Capture the cell that displays the provided text and extract its [X, Y] central coordinate. 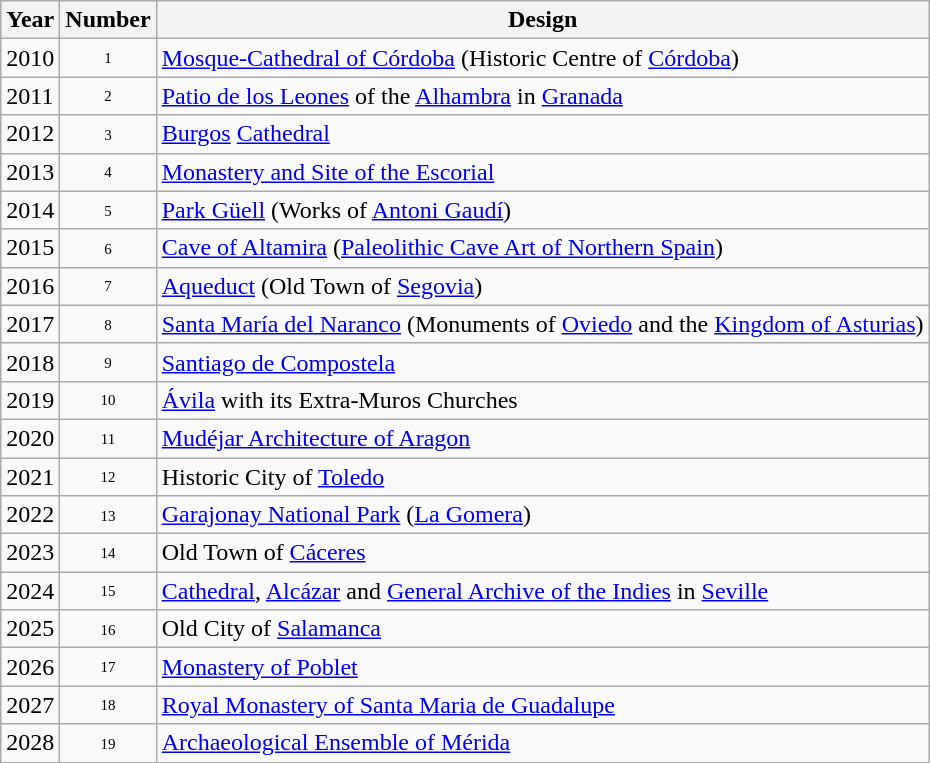
Santa María del Naranco (Monuments of Oviedo and the Kingdom of Asturias) [542, 324]
10 [108, 400]
2021 [30, 477]
Old Town of Cáceres [542, 553]
Number [108, 20]
Cathedral, Alcázar and General Archive of the Indies in Seville [542, 591]
2022 [30, 515]
16 [108, 629]
5 [108, 210]
3 [108, 134]
Historic City of Toledo [542, 477]
2016 [30, 286]
2020 [30, 438]
2015 [30, 248]
17 [108, 667]
Royal Monastery of Santa Maria de Guadalupe [542, 705]
Park Güell (Works of Antoni Gaudí) [542, 210]
2017 [30, 324]
2025 [30, 629]
Garajonay National Park (La Gomera) [542, 515]
Santiago de Compostela [542, 362]
Mosque-Cathedral of Córdoba (Historic Centre of Córdoba) [542, 58]
19 [108, 743]
15 [108, 591]
Burgos Cathedral [542, 134]
11 [108, 438]
12 [108, 477]
Cave of Altamira (Paleolithic Cave Art of Northern Spain) [542, 248]
Archaeological Ensemble of Mérida [542, 743]
18 [108, 705]
Year [30, 20]
Aqueduct (Old Town of Segovia) [542, 286]
1 [108, 58]
2011 [30, 96]
Ávila with its Extra-Muros Churches [542, 400]
2013 [30, 172]
14 [108, 553]
13 [108, 515]
Patio de los Leones of the Alhambra in Granada [542, 96]
Monastery and Site of the Escorial [542, 172]
2014 [30, 210]
4 [108, 172]
2010 [30, 58]
2026 [30, 667]
7 [108, 286]
2027 [30, 705]
6 [108, 248]
9 [108, 362]
Design [542, 20]
Mudéjar Architecture of Aragon [542, 438]
8 [108, 324]
2028 [30, 743]
2023 [30, 553]
2 [108, 96]
2018 [30, 362]
2012 [30, 134]
Monastery of Poblet [542, 667]
2019 [30, 400]
Old City of Salamanca [542, 629]
2024 [30, 591]
